Return (x, y) of the center of cell containing provided text 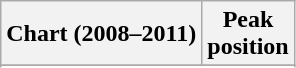
Peakposition (248, 34)
Chart (2008–2011) (102, 34)
